Extract the [x, y] coordinate from the center of the cell holding the provided text.  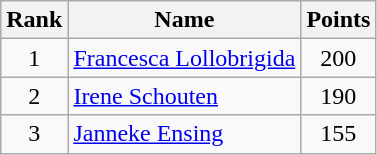
Rank [34, 20]
155 [338, 134]
Name [184, 20]
Janneke Ensing [184, 134]
190 [338, 96]
200 [338, 58]
1 [34, 58]
3 [34, 134]
2 [34, 96]
Irene Schouten [184, 96]
Francesca Lollobrigida [184, 58]
Points [338, 20]
